Provide the [x, y] coordinate of the cell's center where the given text is located.  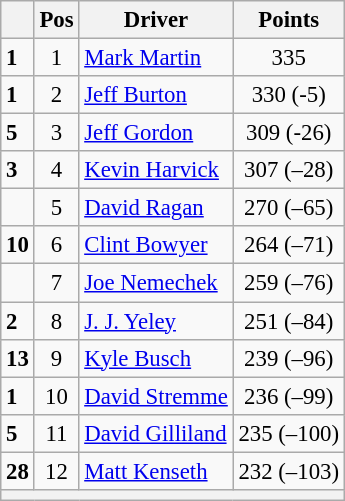
235 (–100) [288, 433]
Points [288, 20]
Matt Kenseth [156, 471]
251 (–84) [288, 321]
236 (–99) [288, 396]
270 (–65) [288, 208]
Kevin Harvick [156, 170]
Jeff Gordon [156, 133]
David Stremme [156, 396]
239 (–96) [288, 358]
11 [56, 433]
330 (-5) [288, 95]
7 [56, 283]
Mark Martin [156, 58]
335 [288, 58]
Clint Bowyer [156, 245]
4 [56, 170]
David Ragan [156, 208]
232 (–103) [288, 471]
J. J. Yeley [156, 321]
Kyle Busch [156, 358]
Pos [56, 20]
David Gilliland [156, 433]
6 [56, 245]
Driver [156, 20]
12 [56, 471]
259 (–76) [288, 283]
8 [56, 321]
28 [18, 471]
307 (–28) [288, 170]
13 [18, 358]
309 (-26) [288, 133]
Jeff Burton [156, 95]
9 [56, 358]
Joe Nemechek [156, 283]
264 (–71) [288, 245]
